For the text-containing cell, return its midpoint in [X, Y] coordinate format. 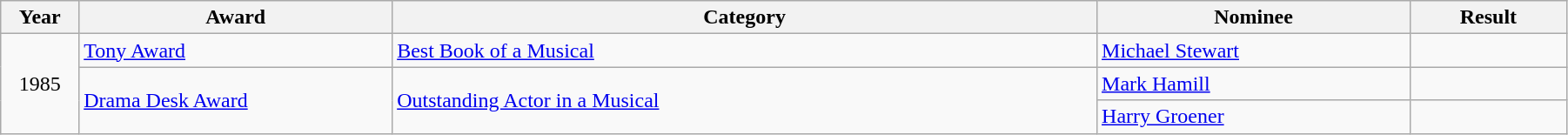
Harry Groener [1254, 117]
Best Book of a Musical [745, 51]
Category [745, 17]
1985 [40, 84]
Year [40, 17]
Result [1488, 17]
Award [236, 17]
Drama Desk Award [236, 100]
Nominee [1254, 17]
Mark Hamill [1254, 84]
Outstanding Actor in a Musical [745, 100]
Tony Award [236, 51]
Michael Stewart [1254, 51]
